Search for the cell housing the specified text and yield its (x, y) center coordinate. 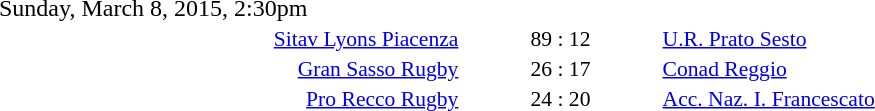
89 : 12 (560, 38)
26 : 17 (560, 68)
